Capture the cell that displays the provided text and extract its [x, y] central coordinate. 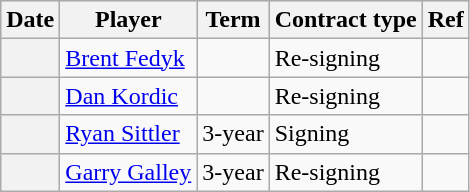
Dan Kordic [128, 96]
Signing [346, 134]
Contract type [346, 20]
Term [233, 20]
Ref [446, 20]
Date [30, 20]
Player [128, 20]
Ryan Sittler [128, 134]
Brent Fedyk [128, 58]
Garry Galley [128, 172]
